Capture the cell that displays the provided text and extract its [x, y] central coordinate. 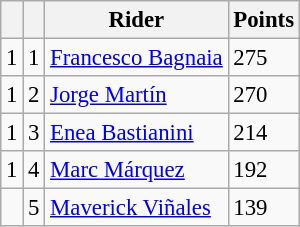
Jorge Martín [136, 95]
2 [34, 95]
192 [264, 170]
5 [34, 208]
Points [264, 20]
270 [264, 95]
4 [34, 170]
214 [264, 133]
Enea Bastianini [136, 133]
139 [264, 208]
Marc Márquez [136, 170]
Maverick Viñales [136, 208]
Rider [136, 20]
3 [34, 133]
275 [264, 58]
Francesco Bagnaia [136, 58]
